For the text-containing cell, return its midpoint in (x, y) coordinate format. 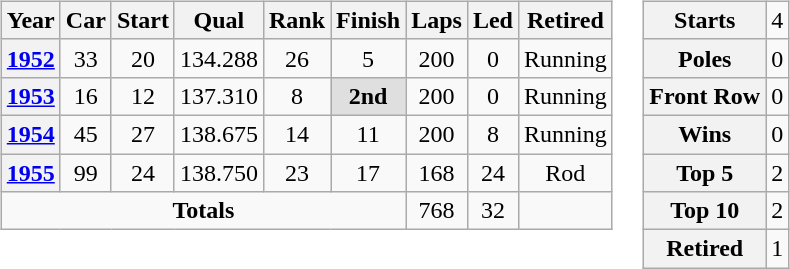
Qual (218, 20)
45 (86, 134)
Rank (296, 20)
2nd (368, 96)
138.675 (218, 134)
Poles (705, 58)
1 (778, 249)
23 (296, 173)
Laps (437, 20)
14 (296, 134)
Front Row (705, 96)
Finish (368, 20)
1954 (30, 134)
Led (492, 20)
27 (142, 134)
33 (86, 58)
1952 (30, 58)
1955 (30, 173)
Rod (565, 173)
Car (86, 20)
Year (30, 20)
Top 10 (705, 211)
Top 5 (705, 173)
26 (296, 58)
32 (492, 211)
768 (437, 211)
20 (142, 58)
5 (368, 58)
1953 (30, 96)
138.750 (218, 173)
12 (142, 96)
17 (368, 173)
137.310 (218, 96)
99 (86, 173)
Start (142, 20)
Wins (705, 134)
11 (368, 134)
168 (437, 173)
Totals (203, 211)
4 (778, 20)
16 (86, 96)
Starts (705, 20)
134.288 (218, 58)
